From the cell containing the given text, extract its center point as (X, Y) coordinate. 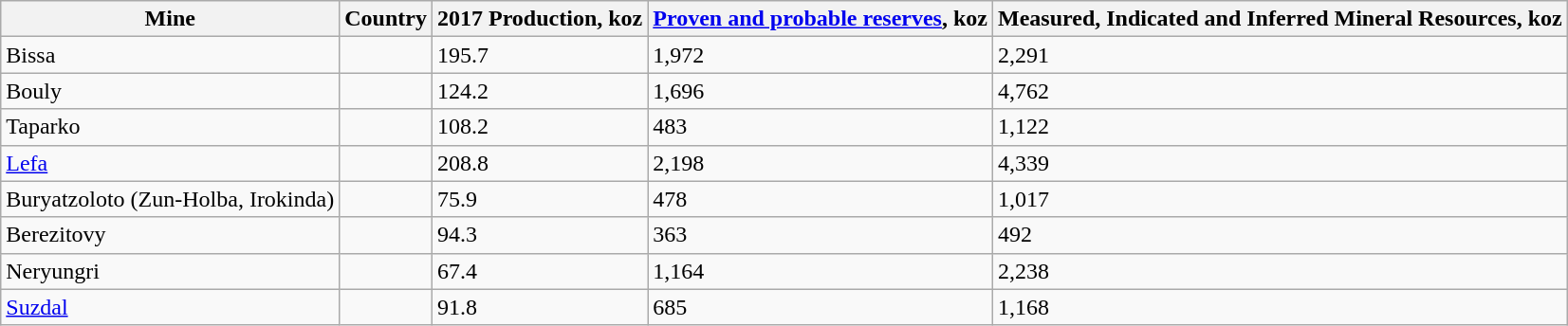
Berezitovy (171, 235)
2,238 (1280, 271)
1,972 (821, 55)
195.7 (539, 55)
492 (1280, 235)
2,198 (821, 163)
Lefa (171, 163)
Proven and probable reserves, koz (821, 19)
363 (821, 235)
Bissa (171, 55)
4,339 (1280, 163)
67.4 (539, 271)
2,291 (1280, 55)
94.3 (539, 235)
478 (821, 199)
1,696 (821, 91)
Taparko (171, 127)
Mine (171, 19)
2017 Production, koz (539, 19)
91.8 (539, 307)
75.9 (539, 199)
4,762 (1280, 91)
Bouly (171, 91)
1,122 (1280, 127)
Measured, Indicated and Inferred Mineral Resources, koz (1280, 19)
1,164 (821, 271)
1,017 (1280, 199)
108.2 (539, 127)
Neryungri (171, 271)
208.8 (539, 163)
124.2 (539, 91)
Country (386, 19)
685 (821, 307)
1,168 (1280, 307)
Buryatzoloto (Zun-Holba, Irokinda) (171, 199)
483 (821, 127)
Suzdal (171, 307)
